Search for the cell housing the specified text and yield its [X, Y] center coordinate. 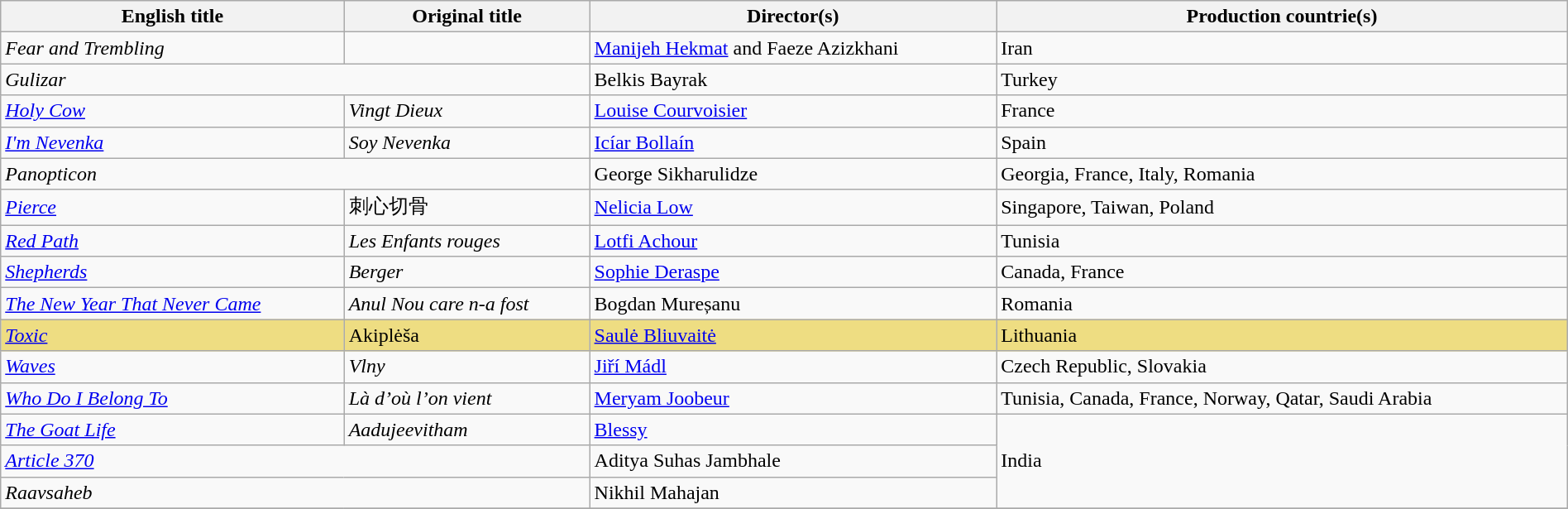
Iran [1282, 48]
George Sikharulidze [793, 174]
Gulizar [295, 79]
Article 370 [295, 461]
Original title [466, 17]
Red Path [172, 241]
Icíar Bollaín [793, 142]
Vlny [466, 367]
Romania [1282, 304]
Holy Cow [172, 111]
Akiplėša [466, 335]
Raavsaheb [295, 492]
Tunisia, Canada, France, Norway, Qatar, Saudi Arabia [1282, 398]
Who Do I Belong To [172, 398]
Bogdan Mureșanu [793, 304]
Aadujeevitham [466, 430]
Aditya Suhas Jambhale [793, 461]
Canada, France [1282, 272]
India [1282, 461]
Nikhil Mahajan [793, 492]
Georgia, France, Italy, Romania [1282, 174]
Turkey [1282, 79]
Czech Republic, Slovakia [1282, 367]
Pierce [172, 207]
Lithuania [1282, 335]
Jiří Mádl [793, 367]
I'm Nevenka [172, 142]
Berger [466, 272]
Anul Nou care n-a fost [466, 304]
Les Enfants rouges [466, 241]
刺心切骨 [466, 207]
Nelicia Low [793, 207]
Lotfi Achour [793, 241]
English title [172, 17]
Là d’où l’on vient [466, 398]
Singapore, Taiwan, Poland [1282, 207]
Waves [172, 367]
Tunisia [1282, 241]
Louise Courvoisier [793, 111]
Sophie Deraspe [793, 272]
Shepherds [172, 272]
Toxic [172, 335]
Soy Nevenka [466, 142]
Production countrie(s) [1282, 17]
Belkis Bayrak [793, 79]
The New Year That Never Came [172, 304]
Meryam Joobeur [793, 398]
Vingt Dieux [466, 111]
France [1282, 111]
Blessy [793, 430]
Manijeh Hekmat and Faeze Azizkhani [793, 48]
Director(s) [793, 17]
Saulė Bliuvaitė [793, 335]
Panopticon [295, 174]
The Goat Life [172, 430]
Spain [1282, 142]
Fear and Trembling [172, 48]
